Determine the [x, y] coordinate at the center of the cell enclosing the given text.  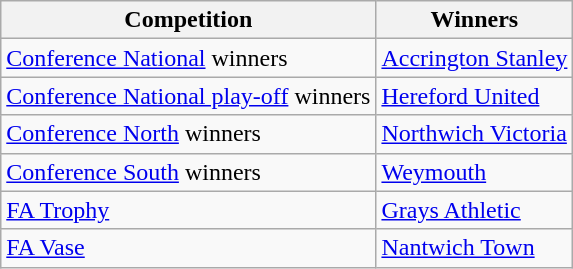
FA Vase [188, 248]
Conference National play-off winners [188, 96]
Hereford United [474, 96]
Northwich Victoria [474, 134]
Grays Athletic [474, 210]
Accrington Stanley [474, 58]
Conference North winners [188, 134]
Conference National winners [188, 58]
Winners [474, 20]
Nantwich Town [474, 248]
Weymouth [474, 172]
Competition [188, 20]
FA Trophy [188, 210]
Conference South winners [188, 172]
